Return the [x, y] coordinate for the center point of the cell that contains the specified text.  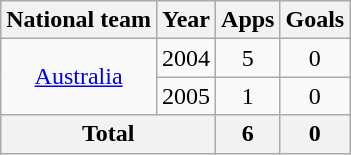
2004 [186, 58]
Apps [248, 20]
National team [79, 20]
Year [186, 20]
Australia [79, 77]
6 [248, 134]
Total [108, 134]
5 [248, 58]
Goals [315, 20]
1 [248, 96]
2005 [186, 96]
